Search for the cell housing the specified text and yield its [X, Y] center coordinate. 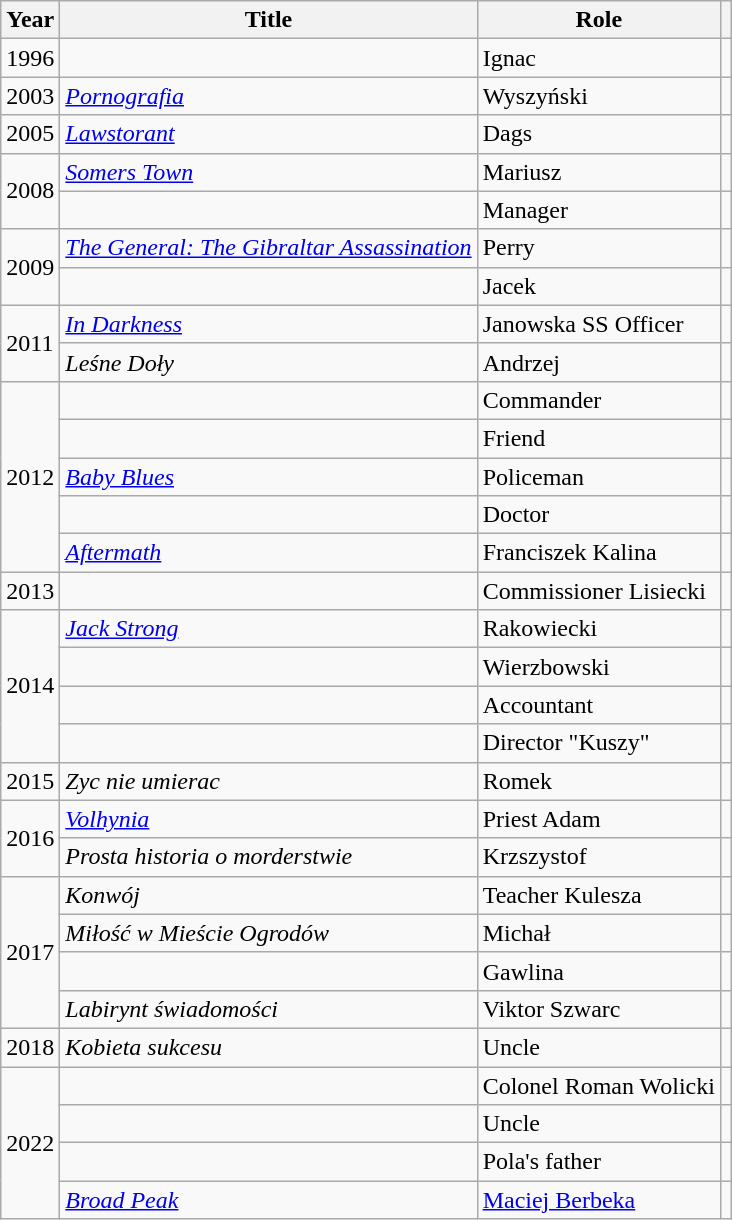
2015 [30, 781]
Baby Blues [268, 477]
Lawstorant [268, 134]
Volhynia [268, 819]
Franciszek Kalina [598, 553]
Janowska SS Officer [598, 324]
2016 [30, 838]
Konwój [268, 895]
Leśne Doły [268, 362]
Wyszyński [598, 96]
2009 [30, 267]
Friend [598, 438]
Doctor [598, 515]
Somers Town [268, 172]
Jack Strong [268, 629]
Ignac [598, 58]
Commissioner Lisiecki [598, 591]
Gawlina [598, 971]
Miłość w Mieście Ogrodów [268, 933]
Michał [598, 933]
Director "Kuszy" [598, 743]
Broad Peak [268, 1200]
Jacek [598, 286]
Mariusz [598, 172]
Romek [598, 781]
In Darkness [268, 324]
Priest Adam [598, 819]
2013 [30, 591]
2012 [30, 476]
The General: The Gibraltar Assassination [268, 248]
Teacher Kulesza [598, 895]
2008 [30, 191]
Role [598, 20]
Labirynt świadomości [268, 1009]
Prosta historia o morderstwie [268, 857]
Rakowiecki [598, 629]
Perry [598, 248]
Wierzbowski [598, 667]
2003 [30, 96]
Zyc nie umierac [268, 781]
Manager [598, 210]
Aftermath [268, 553]
Year [30, 20]
Dags [598, 134]
Kobieta sukcesu [268, 1047]
Accountant [598, 705]
1996 [30, 58]
Pornografia [268, 96]
2022 [30, 1142]
2018 [30, 1047]
Commander [598, 400]
Colonel Roman Wolicki [598, 1085]
2011 [30, 343]
Pola's father [598, 1162]
2014 [30, 686]
Andrzej [598, 362]
2017 [30, 952]
Policeman [598, 477]
2005 [30, 134]
Krzszystof [598, 857]
Viktor Szwarc [598, 1009]
Title [268, 20]
Maciej Berbeka [598, 1200]
